For the text-containing cell, return its midpoint in [x, y] coordinate format. 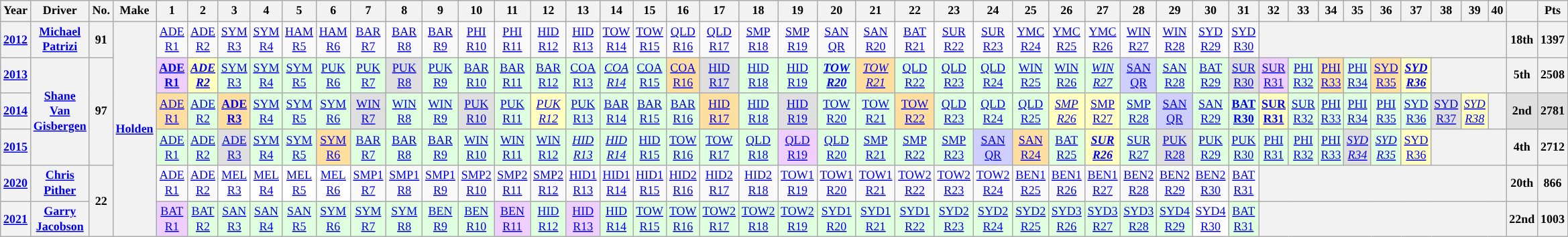
SYD2R23 [954, 219]
21 [875, 11]
TOWR17 [719, 147]
BENR9 [441, 219]
MELR5 [299, 183]
SANR3 [234, 219]
10 [476, 11]
SYD4R29 [1175, 219]
13 [583, 11]
7 [368, 11]
32 [1274, 11]
2013 [16, 76]
WINR8 [404, 111]
SMPR21 [875, 147]
BENR10 [476, 219]
PUKR28 [1175, 147]
SYD2R25 [1031, 219]
YMCR26 [1103, 39]
24 [993, 11]
TOW2R22 [915, 183]
22nd [1522, 219]
866 [1553, 183]
HID2R16 [683, 183]
WINR25 [1031, 76]
BATR21 [915, 39]
2 [203, 11]
20 [836, 11]
Holden [134, 129]
1003 [1553, 219]
PHIR10 [476, 39]
SURR32 [1303, 111]
33 [1303, 11]
TOW2R24 [993, 183]
WINR10 [476, 147]
40 [1497, 11]
2021 [16, 219]
QLDR25 [1031, 111]
No. [101, 11]
BEN2R29 [1175, 183]
QLDR22 [915, 76]
BEN2R28 [1139, 183]
39 [1475, 11]
2014 [16, 111]
SANR24 [1031, 147]
SMPR18 [758, 39]
SURR27 [1139, 147]
BEN2R30 [1211, 183]
SMP1R9 [441, 183]
Chris Pither [60, 183]
SYDR34 [1357, 147]
PUKR8 [404, 76]
BATR29 [1211, 76]
WINR7 [368, 111]
18 [758, 11]
PUKR7 [368, 76]
YMCR24 [1031, 39]
WINR12 [549, 147]
BATR1 [172, 219]
SURR23 [993, 39]
2012 [16, 39]
12 [549, 11]
COAR15 [650, 76]
SURR22 [954, 39]
BEN1R27 [1103, 183]
TOWR22 [915, 111]
25 [1031, 11]
6 [333, 11]
SMPR28 [1139, 111]
SMP2R11 [512, 183]
SYD2R24 [993, 219]
SANR4 [266, 219]
TOW2R17 [719, 219]
Michael Patrizi [60, 39]
4th [1522, 147]
SYDR38 [1475, 111]
18th [1522, 39]
SMP2R10 [476, 183]
PUKR29 [1211, 147]
BARR10 [476, 76]
BARR16 [683, 111]
Make [134, 11]
MELR6 [333, 183]
SYMR7 [368, 219]
SYD1R20 [836, 219]
SYD4R30 [1211, 219]
BARR12 [549, 76]
5th [1522, 76]
20th [1522, 183]
2508 [1553, 76]
HID1R13 [583, 183]
SANR5 [299, 219]
PUKR10 [476, 111]
9 [441, 11]
TOW1R19 [797, 183]
PUKR6 [333, 76]
16 [683, 11]
HID2R18 [758, 183]
SMPR19 [797, 39]
PUKR30 [1243, 147]
SYD3R27 [1103, 219]
SMPR26 [1066, 111]
BARR14 [616, 111]
BARR11 [512, 76]
QLDR20 [836, 147]
SYDR30 [1243, 39]
BATR30 [1243, 111]
Garry Jacobson [60, 219]
PUKR9 [441, 76]
PHIR11 [512, 39]
2781 [1553, 111]
SYD3R26 [1066, 219]
15 [650, 11]
Pts [1553, 11]
MELR4 [266, 183]
29 [1175, 11]
3 [234, 11]
TOW1R21 [875, 183]
97 [101, 111]
38 [1446, 11]
26 [1066, 11]
1 [172, 11]
QLDR16 [683, 39]
23 [954, 11]
SYD1R21 [875, 219]
1397 [1553, 39]
SYD3R28 [1139, 219]
WINR28 [1175, 39]
HID2R17 [719, 183]
5 [299, 11]
14 [616, 11]
Driver [60, 11]
SURR30 [1243, 76]
SYD1R22 [915, 219]
TOWR14 [616, 39]
PUKR12 [549, 111]
17 [719, 11]
2nd [1522, 111]
28 [1139, 11]
31 [1243, 11]
SYDR37 [1446, 111]
PHIR35 [1386, 111]
BARR15 [650, 111]
SMP1R7 [368, 183]
Shane Van Gisbergen [60, 111]
BENR11 [512, 219]
SYDR29 [1211, 39]
35 [1357, 11]
QLDR19 [797, 147]
27 [1103, 11]
SANR20 [875, 39]
36 [1386, 11]
PHIR31 [1274, 147]
TOW2R19 [797, 219]
HID1R15 [650, 183]
BATR2 [203, 219]
SMPR23 [954, 147]
SYMR8 [404, 219]
SMP1R8 [404, 183]
WINR9 [441, 111]
2020 [16, 183]
91 [101, 39]
37 [1416, 11]
11 [512, 11]
MELR3 [234, 183]
HID1R14 [616, 183]
SANR28 [1175, 76]
BATR25 [1066, 147]
BEN1R26 [1066, 183]
34 [1331, 11]
HAMR6 [333, 39]
SMPR27 [1103, 111]
SMP2R12 [549, 183]
HIDR15 [650, 147]
30 [1211, 11]
TOW1R20 [836, 183]
TOW2R23 [954, 183]
YMCR25 [1066, 39]
HAMR5 [299, 39]
19 [797, 11]
Year [16, 11]
QLDR18 [758, 147]
PUKR11 [512, 111]
COAR16 [683, 76]
SANR29 [1211, 111]
WINR11 [512, 147]
TOW2R18 [758, 219]
SURR26 [1103, 147]
WINR26 [1066, 76]
BEN1R25 [1031, 183]
PUKR13 [583, 111]
QLDR17 [719, 39]
SMPR22 [915, 147]
4 [266, 11]
2712 [1553, 147]
COAR13 [583, 76]
COAR14 [616, 76]
8 [404, 11]
2015 [16, 147]
